For the text-containing cell, return its midpoint in [x, y] coordinate format. 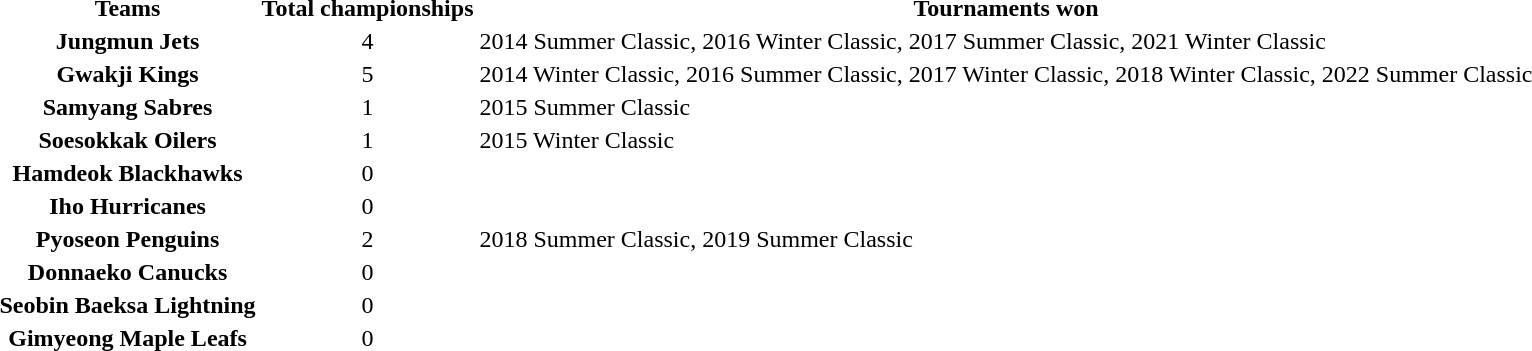
5 [368, 74]
2 [368, 239]
4 [368, 41]
